Output the [X, Y] coordinate of the center of the cell containing the given text.  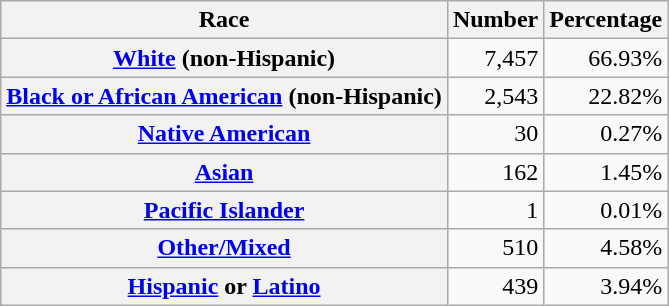
Percentage [606, 20]
510 [495, 248]
0.01% [606, 210]
66.93% [606, 58]
Number [495, 20]
Race [224, 20]
White (non-Hispanic) [224, 58]
Asian [224, 172]
Hispanic or Latino [224, 286]
Native American [224, 134]
1.45% [606, 172]
3.94% [606, 286]
1 [495, 210]
22.82% [606, 96]
4.58% [606, 248]
30 [495, 134]
439 [495, 286]
Black or African American (non-Hispanic) [224, 96]
7,457 [495, 58]
2,543 [495, 96]
Pacific Islander [224, 210]
Other/Mixed [224, 248]
162 [495, 172]
0.27% [606, 134]
